Search for the cell housing the specified text and yield its (X, Y) center coordinate. 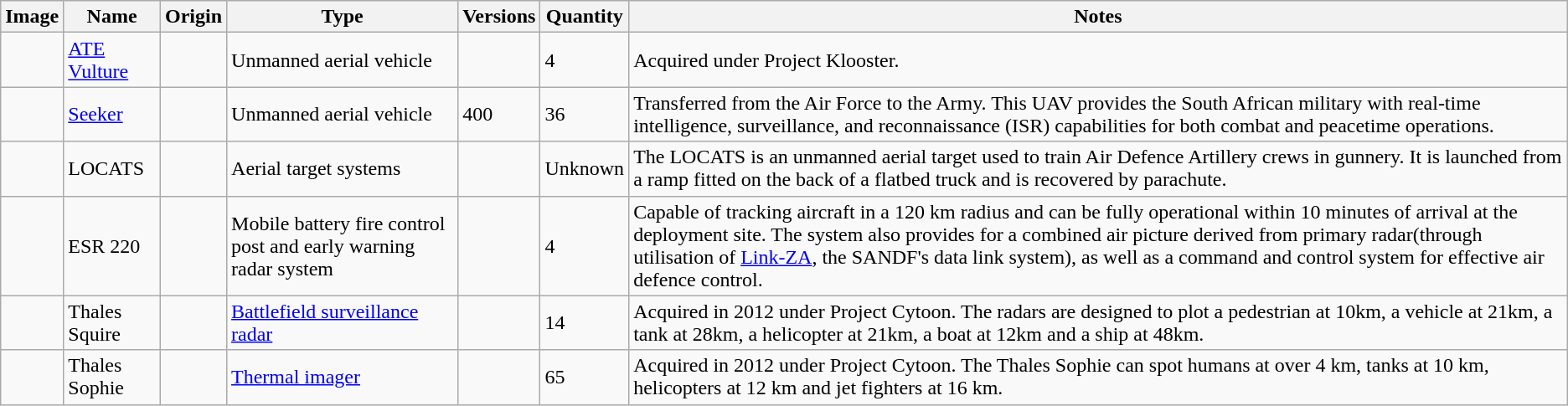
Image (32, 17)
Unknown (585, 169)
Name (112, 17)
Seeker (112, 114)
Type (343, 17)
65 (585, 377)
Acquired under Project Klooster. (1099, 60)
ESR 220 (112, 246)
Versions (499, 17)
Mobile battery fire control post and early warning radar system (343, 246)
Origin (193, 17)
ATE Vulture (112, 60)
Aerial target systems (343, 169)
Quantity (585, 17)
Battlefield surveillance radar (343, 323)
Thales Sophie (112, 377)
Thermal imager (343, 377)
Notes (1099, 17)
14 (585, 323)
36 (585, 114)
LOCATS (112, 169)
400 (499, 114)
Thales Squire (112, 323)
